From the cell containing the given text, extract its center point as [x, y] coordinate. 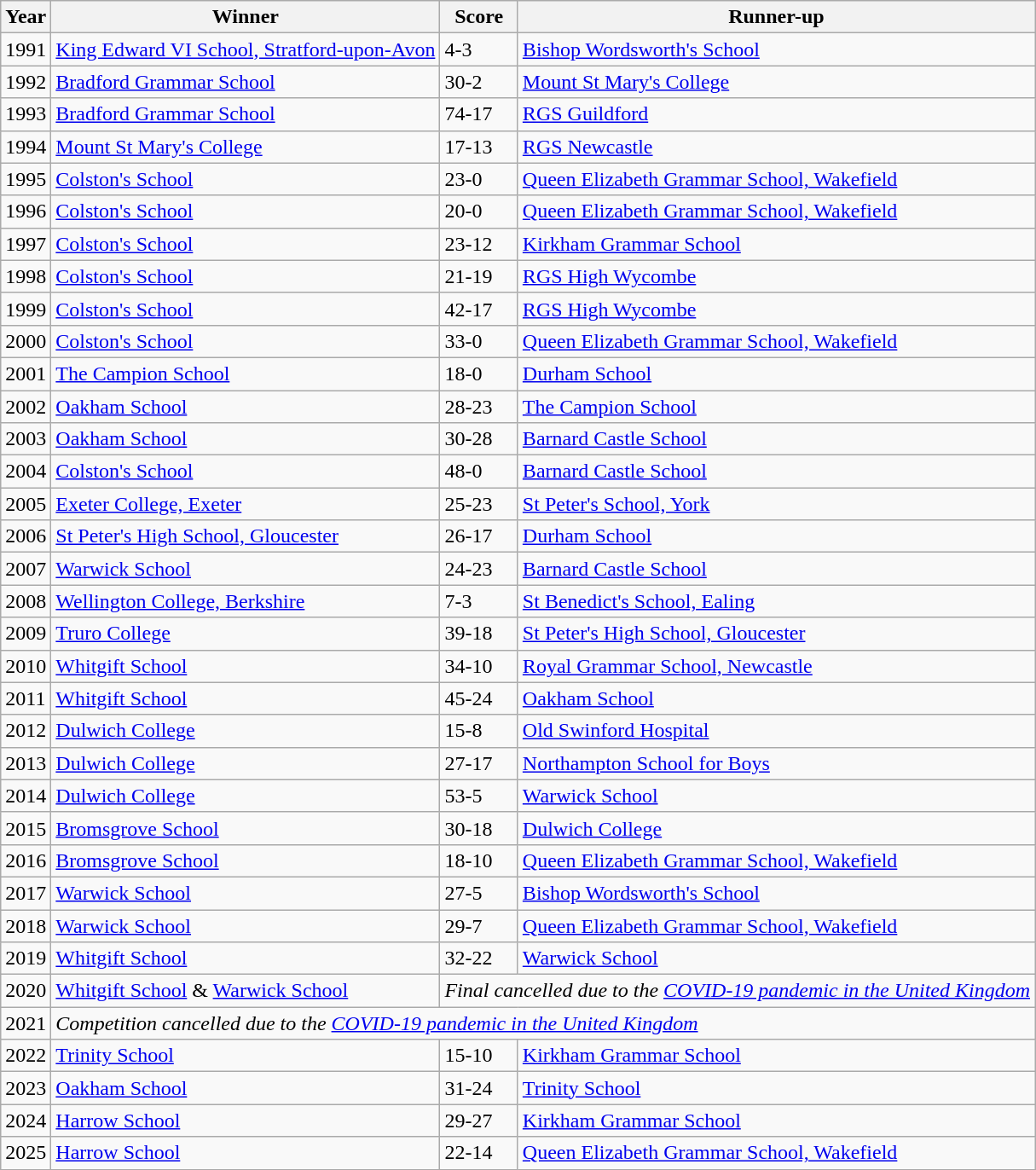
2006 [26, 536]
18-10 [479, 860]
7-3 [479, 601]
22-14 [479, 1153]
18-0 [479, 374]
2011 [26, 698]
1999 [26, 309]
1995 [26, 179]
2000 [26, 341]
2003 [26, 439]
RGS Newcastle [776, 147]
Runner-up [776, 17]
Whitgift School & Warwick School [246, 991]
1996 [26, 211]
2014 [26, 796]
Year [26, 17]
42-17 [479, 309]
2009 [26, 634]
2015 [26, 828]
Wellington College, Berkshire [246, 601]
30-28 [479, 439]
32-22 [479, 959]
Truro College [246, 634]
2005 [26, 504]
2013 [26, 763]
2019 [26, 959]
2017 [26, 893]
39-18 [479, 634]
2008 [26, 601]
20-0 [479, 211]
74-17 [479, 114]
2010 [26, 666]
26-17 [479, 536]
33-0 [479, 341]
23-12 [479, 244]
Competition cancelled due to the COVID-19 pandemic in the United Kingdom [543, 1023]
1998 [26, 276]
21-19 [479, 276]
2012 [26, 731]
2004 [26, 472]
15-8 [479, 731]
Royal Grammar School, Newcastle [776, 666]
2002 [26, 407]
1993 [26, 114]
34-10 [479, 666]
30-2 [479, 82]
30-18 [479, 828]
2025 [26, 1153]
4-3 [479, 49]
1997 [26, 244]
2024 [26, 1121]
2001 [26, 374]
Winner [246, 17]
1994 [26, 147]
2018 [26, 925]
2016 [26, 860]
29-27 [479, 1121]
1992 [26, 82]
RGS Guildford [776, 114]
53-5 [479, 796]
25-23 [479, 504]
17-13 [479, 147]
2022 [26, 1056]
King Edward VI School, Stratford-upon-Avon [246, 49]
2021 [26, 1023]
Final cancelled due to the COVID-19 pandemic in the United Kingdom [738, 991]
Score [479, 17]
St Peter's School, York [776, 504]
28-23 [479, 407]
St Benedict's School, Ealing [776, 601]
23-0 [479, 179]
2023 [26, 1088]
15-10 [479, 1056]
1991 [26, 49]
27-5 [479, 893]
27-17 [479, 763]
Old Swinford Hospital [776, 731]
2007 [26, 569]
31-24 [479, 1088]
45-24 [479, 698]
24-23 [479, 569]
2020 [26, 991]
48-0 [479, 472]
29-7 [479, 925]
Exeter College, Exeter [246, 504]
Northampton School for Boys [776, 763]
